From the cell containing the given text, extract its center point as [x, y] coordinate. 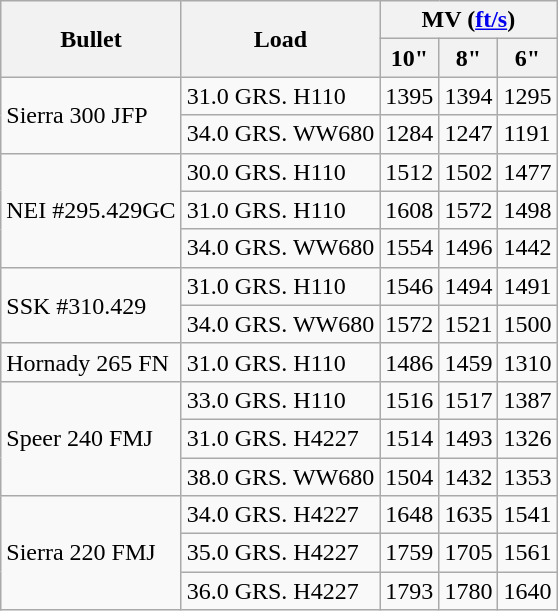
1541 [528, 515]
Speer 240 FMJ [91, 438]
1387 [528, 400]
1521 [468, 324]
Sierra 300 JFP [91, 115]
1514 [410, 438]
1759 [410, 553]
36.0 GRS. H4227 [280, 591]
1310 [528, 362]
1648 [410, 515]
1284 [410, 134]
10" [410, 58]
1496 [468, 248]
1554 [410, 248]
1353 [528, 477]
1326 [528, 438]
1780 [468, 591]
1640 [528, 591]
1395 [410, 96]
1608 [410, 210]
NEI #295.429GC [91, 210]
1793 [410, 591]
8" [468, 58]
1459 [468, 362]
1635 [468, 515]
34.0 GRS. H4227 [280, 515]
1498 [528, 210]
1546 [410, 286]
Load [280, 39]
35.0 GRS. H4227 [280, 553]
6" [528, 58]
MV (ft/s) [468, 20]
1247 [468, 134]
1493 [468, 438]
1517 [468, 400]
1512 [410, 172]
1477 [528, 172]
1491 [528, 286]
1504 [410, 477]
31.0 GRS. H4227 [280, 438]
Sierra 220 FMJ [91, 553]
1191 [528, 134]
1295 [528, 96]
1442 [528, 248]
1500 [528, 324]
1561 [528, 553]
1502 [468, 172]
1516 [410, 400]
1494 [468, 286]
Hornady 265 FN [91, 362]
SSK #310.429 [91, 305]
Bullet [91, 39]
38.0 GRS. WW680 [280, 477]
1486 [410, 362]
30.0 GRS. H110 [280, 172]
1394 [468, 96]
33.0 GRS. H110 [280, 400]
1432 [468, 477]
1705 [468, 553]
